Locate the cell with the specified text and output its (x, y) center coordinate. 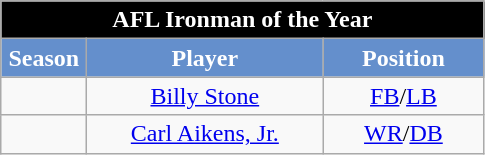
FB/LB (404, 96)
Player (205, 58)
Billy Stone (205, 96)
WR/DB (404, 134)
Position (404, 58)
AFL Ironman of the Year (242, 20)
Carl Aikens, Jr. (205, 134)
Season (44, 58)
